Provide the [x, y] coordinate of the cell's center where the given text is located.  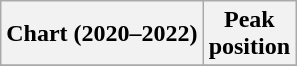
Peakposition [249, 34]
Chart (2020–2022) [102, 34]
